Extract the (x, y) coordinate from the center of the cell holding the provided text.  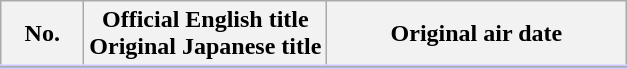
Original air date (476, 34)
No. (42, 34)
Official English titleOriginal Japanese title (206, 34)
